Search for the cell housing the specified text and yield its (X, Y) center coordinate. 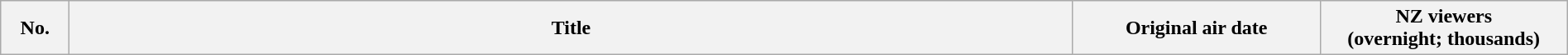
No. (35, 28)
NZ viewers(overnight; thousands) (1444, 28)
Original air date (1196, 28)
Title (571, 28)
